Pinpoint the cell where the given text exists, returning its (x, y) midpoint coordinate. 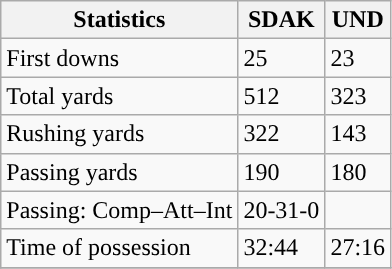
First downs (120, 58)
180 (358, 172)
Passing yards (120, 172)
190 (282, 172)
Statistics (120, 20)
SDAK (282, 20)
Passing: Comp–Att–Int (120, 210)
25 (282, 58)
20-31-0 (282, 210)
Rushing yards (120, 134)
27:16 (358, 248)
23 (358, 58)
512 (282, 96)
Time of possession (120, 248)
Total yards (120, 96)
322 (282, 134)
323 (358, 96)
UND (358, 20)
143 (358, 134)
32:44 (282, 248)
